Search for the cell housing the specified text and yield its [x, y] center coordinate. 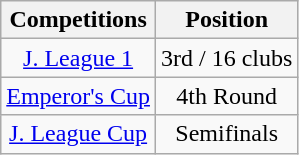
J. League Cup [78, 134]
Position [226, 20]
3rd / 16 clubs [226, 58]
Emperor's Cup [78, 96]
J. League 1 [78, 58]
Semifinals [226, 134]
4th Round [226, 96]
Competitions [78, 20]
